Scan for the cell matching the given text and deliver its [X, Y] coordinate at center. 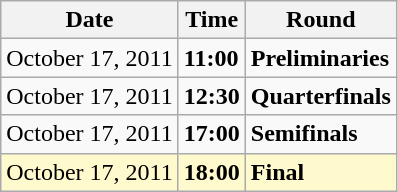
12:30 [212, 96]
11:00 [212, 58]
Date [90, 20]
17:00 [212, 134]
Round [320, 20]
Quarterfinals [320, 96]
Semifinals [320, 134]
18:00 [212, 172]
Time [212, 20]
Preliminaries [320, 58]
Final [320, 172]
